Extract the (X, Y) coordinate from the center of the cell holding the provided text.  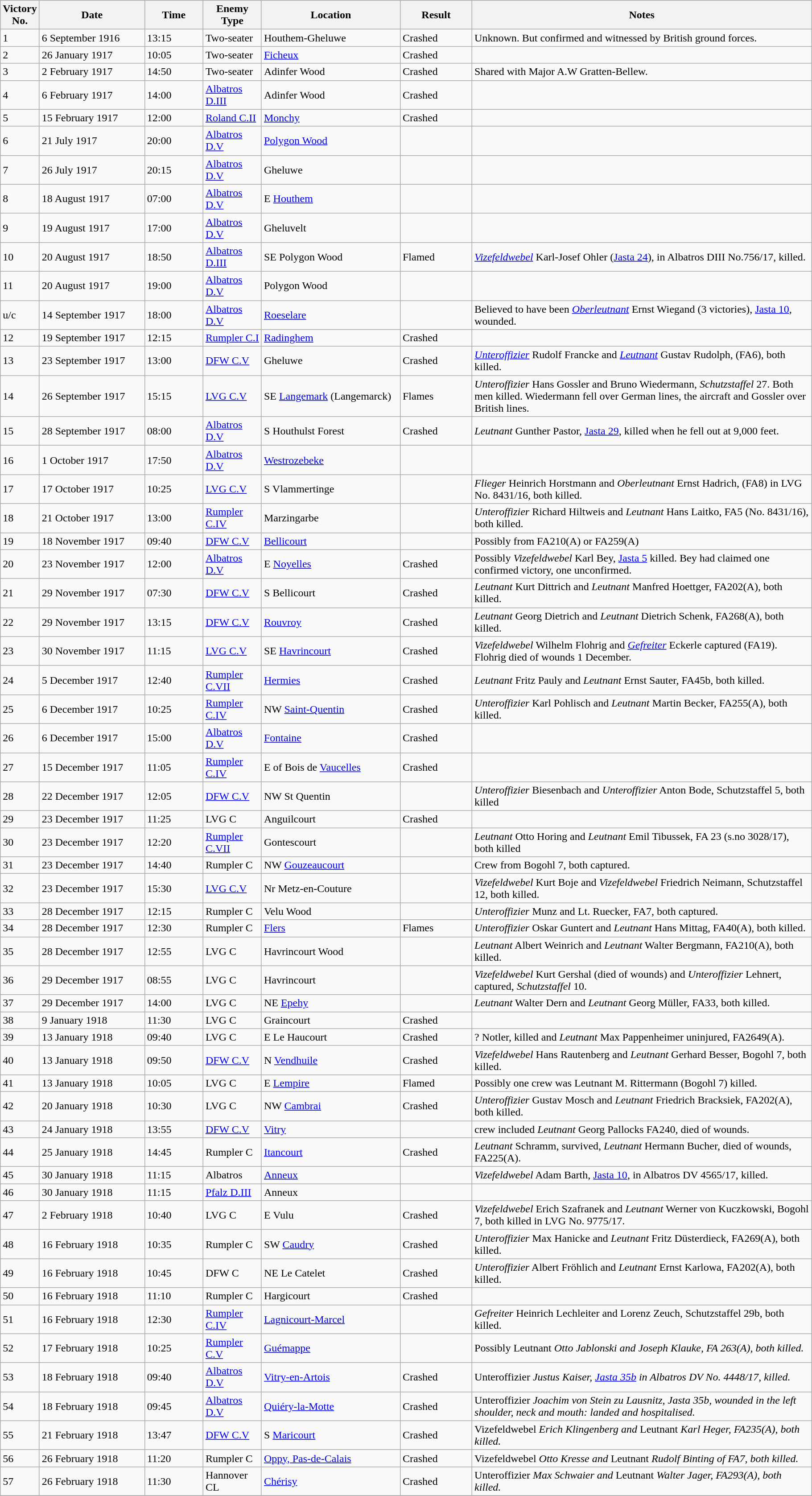
4 (20, 95)
Havrincourt (331, 980)
S Bellicourt (331, 593)
Possibly Leutnant Otto Jablonski and Joseph Klauke, FA 263(A), both killed. (642, 1348)
5 December 1917 (92, 680)
50 (20, 1296)
Notes (642, 15)
15 December 1917 (92, 767)
SE Polygon Wood (331, 257)
20:15 (174, 169)
Leutnant Walter Dern and Leutnant Georg Müller, FA33, both killed. (642, 1003)
10:35 (174, 1244)
42 (20, 1106)
Location (331, 15)
6 February 1917 (92, 95)
2 February 1917 (92, 72)
14:40 (174, 865)
Vitry-en-Artois (331, 1377)
Rumpler C.I (232, 338)
14 September 1917 (92, 315)
Unteroffizier Oskar Guntert and Leutnant Hans Mittag, FA40(A), both killed. (642, 928)
14:50 (174, 72)
17:00 (174, 227)
36 (20, 980)
Possibly Vizefeldwebel Karl Bey, Jasta 5 killed. Bey had claimed one confirmed victory, one unconfirmed. (642, 564)
Anguilcourt (331, 819)
DFW C (232, 1273)
Rumpler C.V (232, 1348)
Hannover CL (232, 1481)
10:40 (174, 1215)
33 (20, 911)
47 (20, 1215)
41 (20, 1083)
14:45 (174, 1153)
09:45 (174, 1406)
53 (20, 1377)
19 September 1917 (92, 338)
30 November 1917 (92, 651)
13:47 (174, 1435)
Graincourt (331, 1020)
S Houthulst Forest (331, 431)
14 (20, 396)
Unteroffizier Justus Kaiser, Jasta 35b in Albatros DV No. 4448/17, killed. (642, 1377)
Leutnant Gunther Pastor, Jasta 29, killed when he fell out at 9,000 feet. (642, 431)
2 (20, 55)
Ficheux (331, 55)
15 (20, 431)
Roland C.II (232, 118)
07:00 (174, 199)
6 September 1916 (92, 38)
10 (20, 257)
12 (20, 338)
Vizefeldwebel Hans Rautenberg and Leutnant Gerhard Besser, Bogohl 7, both killed. (642, 1060)
11 (20, 285)
E Le Haucourt (331, 1037)
crew included Leutnant Georg Pallocks FA240, died of wounds. (642, 1129)
8 (20, 199)
Vizefeldwebel Karl-Josef Ohler (Jasta 24), in Albatros DIII No.756/17, killed. (642, 257)
Leutnant Albert Weinrich and Leutnant Walter Bergmann, FA210(A), both killed. (642, 951)
Unteroffizier Max Hanicke and Leutnant Fritz Düsterdieck, FA269(A), both killed. (642, 1244)
Oppy, Pas-de-Calais (331, 1458)
49 (20, 1273)
17 February 1918 (92, 1348)
23 (20, 651)
15:30 (174, 889)
Date (92, 15)
27 (20, 767)
Guémappe (331, 1348)
35 (20, 951)
20:00 (174, 141)
NE Epehy (331, 1003)
Unteroffizier Albert Fröhlich and Leutnant Ernst Karlowa, FA202(A), both killed. (642, 1273)
Unteroffizier Max Schwaier and Leutnant Walter Jager, FA293(A), both killed. (642, 1481)
Westrozebeke (331, 460)
12:55 (174, 951)
Leutnant Schramm, survived, Leutnant Hermann Bucher, died of wounds, FA225(A). (642, 1153)
25 January 1918 (92, 1153)
NW Saint-Quentin (331, 709)
Shared with Major A.W Gratten-Bellew. (642, 72)
Vizefeldwebel Kurt Gershal (died of wounds) and Unteroffizier Lehnert, captured, Schutzstaffel 10. (642, 980)
Monchy (331, 118)
9 January 1918 (92, 1020)
Vizefeldwebel Otto Kresse and Leutnant Rudolf Binting of FA7, both killed. (642, 1458)
25 (20, 709)
17 October 1917 (92, 489)
Vitry (331, 1129)
Hargicourt (331, 1296)
Leutnant Georg Dietrich and Leutnant Dietrich Schenk, FA268(A), both killed. (642, 622)
52 (20, 1348)
51 (20, 1319)
3 (20, 72)
Flers (331, 928)
39 (20, 1037)
13:55 (174, 1129)
57 (20, 1481)
15:15 (174, 396)
Vizefeldwebel Adam Barth, Jasta 10, in Albatros DV 4565/17, killed. (642, 1175)
Itancourt (331, 1153)
19:00 (174, 285)
22 (20, 622)
17:50 (174, 460)
40 (20, 1060)
26 September 1917 (92, 396)
9 (20, 227)
46 (20, 1192)
30 (20, 842)
12:05 (174, 797)
Quiéry-la-Motte (331, 1406)
Unteroffizier Biesenbach and Unteroffizier Anton Bode, Schutzstaffel 5, both killed (642, 797)
24 January 1918 (92, 1129)
SW Caudry (331, 1244)
10:30 (174, 1106)
11:10 (174, 1296)
43 (20, 1129)
28 September 1917 (92, 431)
SE Langemark (Langemarck) (331, 396)
Pfalz D.III (232, 1192)
32 (20, 889)
07:30 (174, 593)
23 November 1917 (92, 564)
Lagnicourt-Marcel (331, 1319)
13 (20, 361)
08:00 (174, 431)
45 (20, 1175)
? Notler, killed and Leutnant Max Pappenheimer uninjured, FA2649(A). (642, 1037)
Unteroffizier Rudolf Francke and Leutnant Gustav Rudolph, (FA6), both killed. (642, 361)
Unteroffizier Karl Pohlisch and Leutnant Martin Becker, FA255(A), both killed. (642, 709)
E of Bois de Vaucelles (331, 767)
18 (20, 518)
28 (20, 797)
E Vulu (331, 1215)
Chérisy (331, 1481)
NW St Quentin (331, 797)
Velu Wood (331, 911)
Result (436, 15)
5 (20, 118)
1 (20, 38)
Fontaine (331, 738)
Roeselare (331, 315)
7 (20, 169)
Leutnant Otto Horing and Leutnant Emil Tibussek, FA 23 (s.no 3028/17), both killed (642, 842)
11:20 (174, 1458)
Nr Metz-en-Couture (331, 889)
Unteroffizier Richard Hiltweis and Leutnant Hans Laitko, FA5 (No. 8431/16), both killed. (642, 518)
20 (20, 564)
10:45 (174, 1273)
22 December 1917 (92, 797)
15:00 (174, 738)
Flieger Heinrich Horstmann and Oberleutnant Ernst Hadrich, (FA8) in LVG No. 8431/16, both killed. (642, 489)
24 (20, 680)
17 (20, 489)
09:50 (174, 1060)
E Houthem (331, 199)
Marzingarbe (331, 518)
Gefreiter Heinrich Lechleiter and Lorenz Zeuch, Schutzstaffel 29b, both killed. (642, 1319)
54 (20, 1406)
Houthem-Gheluwe (331, 38)
19 (20, 541)
18 November 1917 (92, 541)
Unteroffizier Gustav Mosch and Leutnant Friedrich Bracksiek, FA202(A), both killed. (642, 1106)
Gheluvelt (331, 227)
Radinghem (331, 338)
26 January 1917 (92, 55)
18 August 1917 (92, 199)
Unknown. But confirmed and witnessed by British ground forces. (642, 38)
19 August 1917 (92, 227)
Vizefeldwebel Erich Klingenberg and Leutnant Karl Heger, FA235(A), both killed. (642, 1435)
11:25 (174, 819)
Vizefeldwebel Wilhelm Flohrig and Gefreiter Eckerle captured (FA19). Flohrig died of wounds 1 December. (642, 651)
Crew from Bogohl 7, both captured. (642, 865)
Possibly one crew was Leutnant M. Rittermann (Bogohl 7) killed. (642, 1083)
Leutnant Kurt Dittrich and Leutnant Manfred Hoettger, FA202(A), both killed. (642, 593)
Believed to have been Oberleutnant Ernst Wiegand (3 victories), Jasta 10, wounded. (642, 315)
Bellicourt (331, 541)
NW Cambrai (331, 1106)
21 July 1917 (92, 141)
12:20 (174, 842)
16 (20, 460)
SE Havrincourt (331, 651)
NW Gouzeaucourt (331, 865)
34 (20, 928)
Unteroffizier Joachim von Stein zu Lausnitz, Jasta 35b, wounded in the left shoulder, neck and mouth: landed and hospitalised. (642, 1406)
12:40 (174, 680)
18:00 (174, 315)
S Vlammertinge (331, 489)
21 February 1918 (92, 1435)
Leutnant Fritz Pauly and Leutnant Ernst Sauter, FA45b, both killed. (642, 680)
26 July 1917 (92, 169)
31 (20, 865)
21 (20, 593)
NE Le Catelet (331, 1273)
18:50 (174, 257)
44 (20, 1153)
Enemy Type (232, 15)
21 October 1917 (92, 518)
48 (20, 1244)
Havrincourt Wood (331, 951)
6 (20, 141)
u/c (20, 315)
Vizefeldwebel Erich Szafranek and Leutnant Werner von Kuczkowski, Bogohl 7, both killed in LVG No. 9775/17. (642, 1215)
Time (174, 15)
Albatros (232, 1175)
Rouvroy (331, 622)
S Maricourt (331, 1435)
Victory No. (20, 15)
E Noyelles (331, 564)
37 (20, 1003)
1 October 1917 (92, 460)
Vizefeldwebel Kurt Boje and Vizefeldwebel Friedrich Neimann, Schutzstaffel 12, both killed. (642, 889)
38 (20, 1020)
11:05 (174, 767)
20 January 1918 (92, 1106)
E Lempire (331, 1083)
Gontescourt (331, 842)
55 (20, 1435)
2 February 1918 (92, 1215)
Unteroffizier Munz and Lt. Ruecker, FA7, both captured. (642, 911)
26 (20, 738)
56 (20, 1458)
Possibly from FA210(A) or FA259(A) (642, 541)
N Vendhuile (331, 1060)
23 September 1917 (92, 361)
29 (20, 819)
Hermies (331, 680)
08:55 (174, 980)
15 February 1917 (92, 118)
